Search for the cell housing the specified text and yield its (x, y) center coordinate. 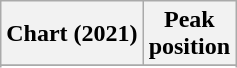
Chart (2021) (72, 34)
Peakposition (189, 34)
